Return (x, y) of the center of cell containing provided text 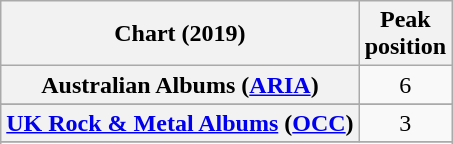
Chart (2019) (180, 34)
Australian Albums (ARIA) (180, 85)
Peakposition (405, 34)
3 (405, 123)
6 (405, 85)
UK Rock & Metal Albums (OCC) (180, 123)
